Search for the cell housing the specified text and yield its [X, Y] center coordinate. 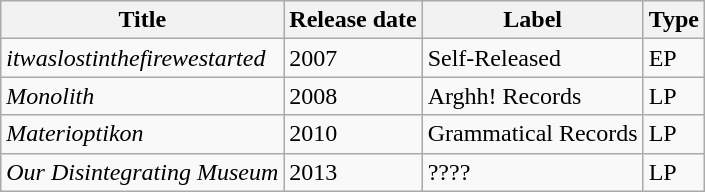
Monolith [142, 96]
Arghh! Records [532, 96]
EP [674, 58]
2013 [353, 172]
Our Disintegrating Museum [142, 172]
Label [532, 20]
Materioptikon [142, 134]
2007 [353, 58]
Type [674, 20]
itwaslostinthefirewestarted [142, 58]
Self-Released [532, 58]
???? [532, 172]
2008 [353, 96]
Title [142, 20]
2010 [353, 134]
Grammatical Records [532, 134]
Release date [353, 20]
